Identify which cell holds the provided text, then report its (x, y) central coordinate. 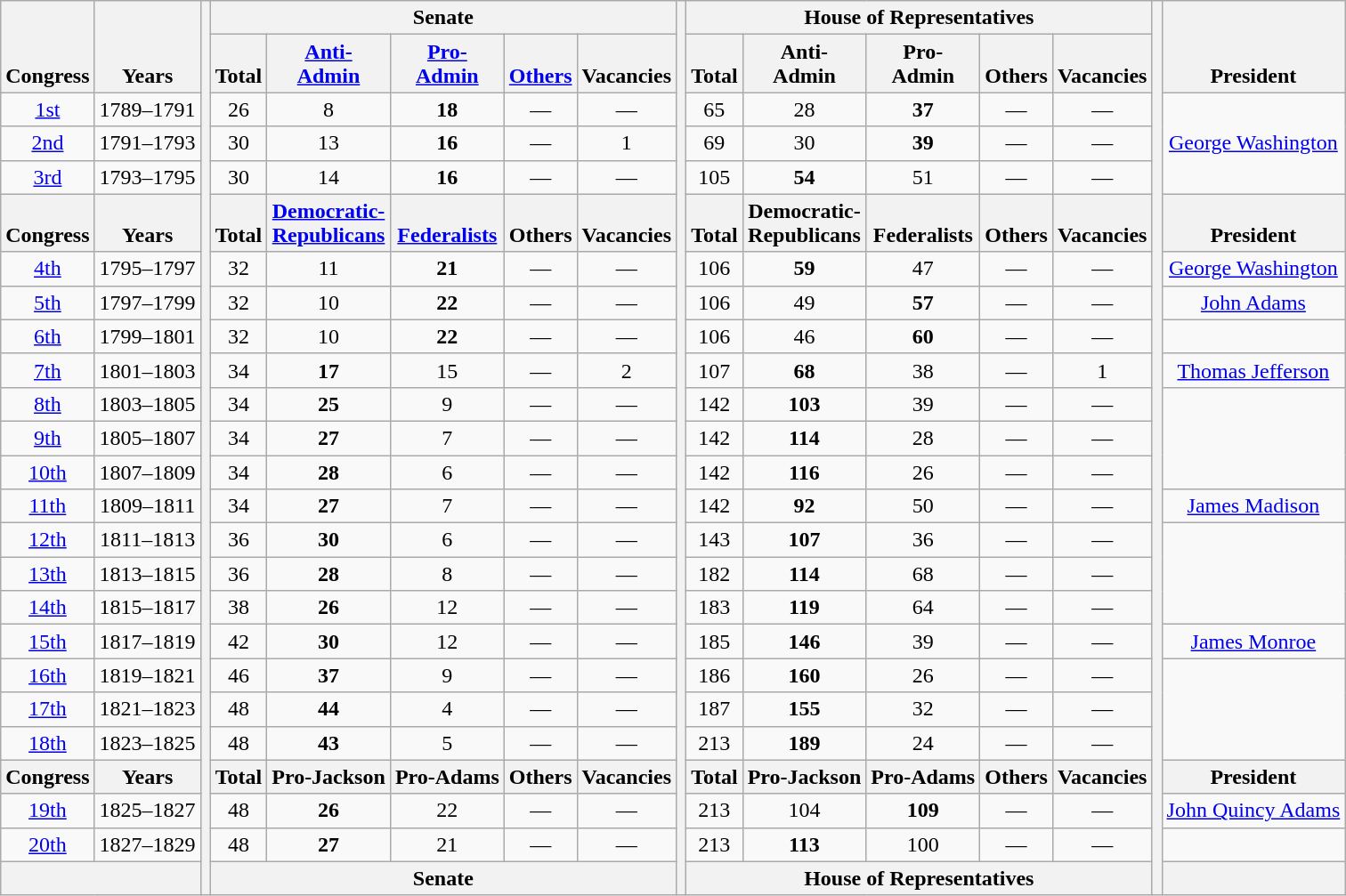
18 (447, 109)
1799–1801 (148, 336)
69 (715, 143)
105 (715, 177)
15th (48, 642)
James Madison (1253, 506)
24 (923, 743)
11 (329, 269)
100 (923, 844)
60 (923, 336)
1793–1795 (148, 177)
1817–1819 (148, 642)
1819–1821 (148, 675)
20th (48, 844)
5 (447, 743)
13 (329, 143)
1789–1791 (148, 109)
51 (923, 177)
92 (805, 506)
2nd (48, 143)
1827–1829 (148, 844)
7th (48, 370)
16th (48, 675)
1803–1805 (148, 404)
12th (48, 540)
47 (923, 269)
186 (715, 675)
1801–1803 (148, 370)
Thomas Jefferson (1253, 370)
8th (48, 404)
146 (805, 642)
189 (805, 743)
17th (48, 709)
1823–1825 (148, 743)
182 (715, 574)
109 (923, 811)
18th (48, 743)
9th (48, 438)
4 (447, 709)
4th (48, 269)
10th (48, 472)
1811–1813 (148, 540)
1813–1815 (148, 574)
183 (715, 608)
49 (805, 303)
John Quincy Adams (1253, 811)
2 (627, 370)
1805–1807 (148, 438)
John Adams (1253, 303)
14 (329, 177)
6th (48, 336)
59 (805, 269)
143 (715, 540)
119 (805, 608)
155 (805, 709)
113 (805, 844)
116 (805, 472)
3rd (48, 177)
1st (48, 109)
44 (329, 709)
14th (48, 608)
1791–1793 (148, 143)
160 (805, 675)
James Monroe (1253, 642)
1795–1797 (148, 269)
25 (329, 404)
1815–1817 (148, 608)
187 (715, 709)
50 (923, 506)
43 (329, 743)
185 (715, 642)
57 (923, 303)
65 (715, 109)
42 (239, 642)
1821–1823 (148, 709)
17 (329, 370)
1807–1809 (148, 472)
1825–1827 (148, 811)
13th (48, 574)
54 (805, 177)
104 (805, 811)
1809–1811 (148, 506)
103 (805, 404)
5th (48, 303)
15 (447, 370)
64 (923, 608)
1797–1799 (148, 303)
11th (48, 506)
19th (48, 811)
